Find where the given text appears and provide that cell's center as [X, Y] coordinate. 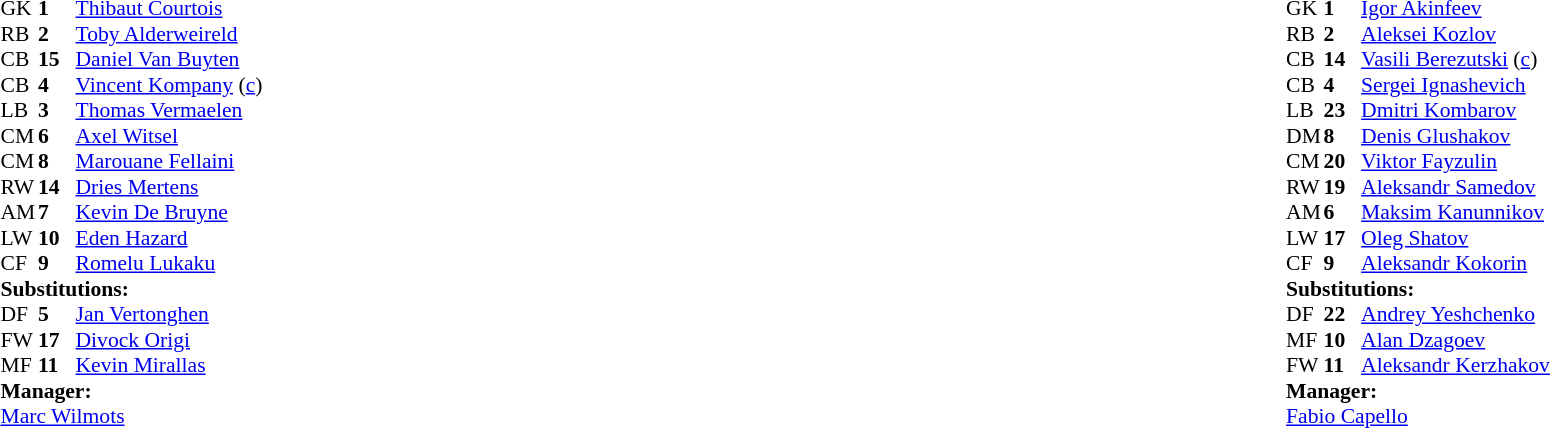
Oleg Shatov [1456, 238]
Jan Vertonghen [170, 315]
Marouane Fellaini [170, 161]
23 [1343, 111]
Axel Witsel [170, 136]
Thomas Vermaelen [170, 111]
Alan Dzagoev [1456, 340]
Toby Alderweireld [170, 34]
Vasili Berezutski (c) [1456, 59]
Maksim Kanunnikov [1456, 213]
Denis Glushakov [1456, 136]
Vincent Kompany (c) [170, 85]
Aleksandr Samedov [1456, 187]
Sergei Ignashevich [1456, 85]
Aleksei Kozlov [1456, 34]
Eden Hazard [170, 238]
Kevin De Bruyne [170, 213]
Aleksandr Kokorin [1456, 263]
5 [57, 315]
15 [57, 59]
19 [1343, 187]
DM [1305, 136]
Aleksandr Kerzhakov [1456, 365]
Dmitri Kombarov [1456, 111]
Daniel Van Buyten [170, 59]
7 [57, 213]
20 [1343, 161]
Andrey Yeshchenko [1456, 315]
3 [57, 111]
Kevin Mirallas [170, 365]
Divock Origi [170, 340]
Dries Mertens [170, 187]
Romelu Lukaku [170, 263]
Viktor Fayzulin [1456, 161]
22 [1343, 315]
